Determine the (x, y) coordinate at the center of the cell enclosing the given text.  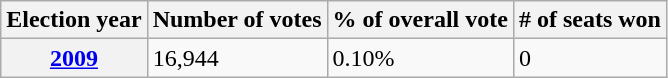
0.10% (420, 58)
0 (590, 58)
16,944 (237, 58)
% of overall vote (420, 20)
Number of votes (237, 20)
2009 (74, 58)
Election year (74, 20)
# of seats won (590, 20)
